Extract the (X, Y) coordinate from the center of the cell holding the provided text.  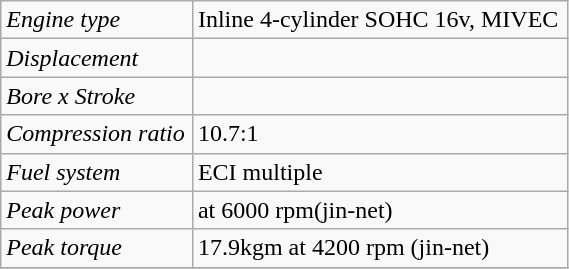
Inline 4-cylinder SOHC 16v, MIVEC (380, 20)
Bore x Stroke (97, 96)
Peak torque (97, 248)
17.9kgm at 4200 rpm (jin-net) (380, 248)
at 6000 rpm(jin-net) (380, 210)
Fuel system (97, 172)
ECI multiple (380, 172)
Compression ratio (97, 134)
Displacement (97, 58)
Peak power (97, 210)
Engine type (97, 20)
10.7:1 (380, 134)
